Detect which cell encompasses the target text, then output its [x, y] center coordinate. 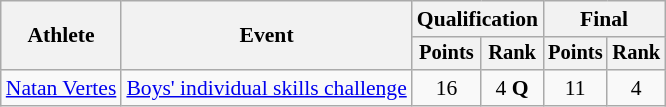
16 [446, 88]
Athlete [62, 36]
Boys' individual skills challenge [266, 88]
Final [604, 19]
Qualification [478, 19]
11 [575, 88]
Natan Vertes [62, 88]
4 [636, 88]
Event [266, 36]
4 Q [512, 88]
